For the text-containing cell, return its midpoint in [x, y] coordinate format. 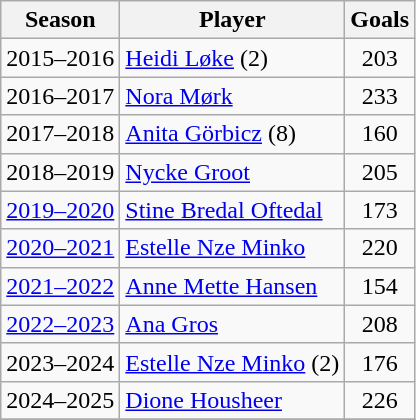
2021–2022 [60, 286]
2015–2016 [60, 58]
208 [380, 324]
154 [380, 286]
Nora Mørk [232, 96]
203 [380, 58]
2022–2023 [60, 324]
Ana Gros [232, 324]
2023–2024 [60, 362]
176 [380, 362]
Estelle Nze Minko [232, 248]
Goals [380, 20]
233 [380, 96]
Estelle Nze Minko (2) [232, 362]
Anita Görbicz (8) [232, 134]
2018–2019 [60, 172]
220 [380, 248]
2019–2020 [60, 210]
160 [380, 134]
Season [60, 20]
Nycke Groot [232, 172]
2024–2025 [60, 400]
2020–2021 [60, 248]
Stine Bredal Oftedal [232, 210]
Anne Mette Hansen [232, 286]
Dione Housheer [232, 400]
205 [380, 172]
2016–2017 [60, 96]
173 [380, 210]
Heidi Løke (2) [232, 58]
2017–2018 [60, 134]
226 [380, 400]
Player [232, 20]
